Return the [x, y] coordinate for the center point of the cell that contains the specified text.  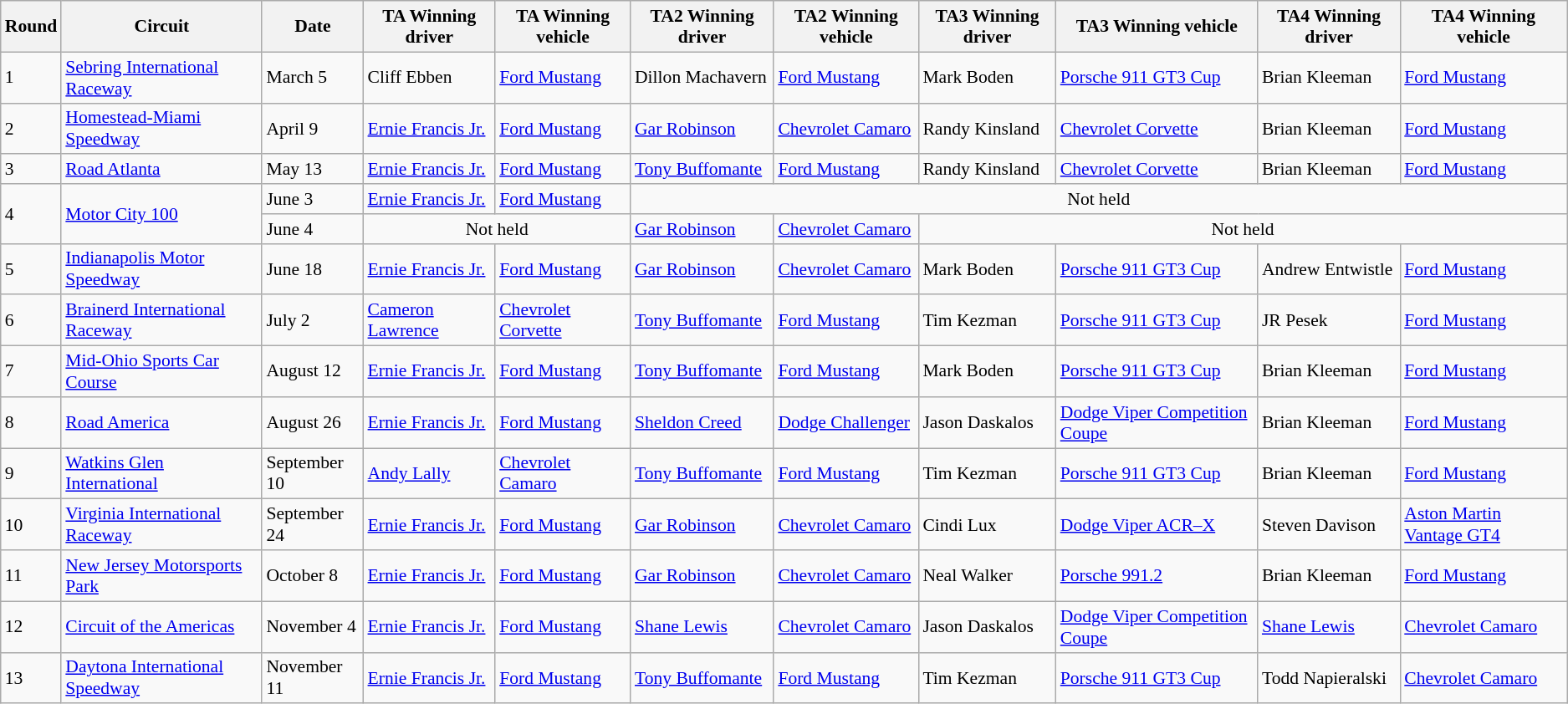
August 12 [313, 371]
1 [32, 77]
Road America [161, 423]
June 4 [313, 229]
Todd Napieralski [1329, 677]
Steven Davison [1329, 525]
TA3 Winning vehicle [1157, 27]
November 11 [313, 677]
June 18 [313, 269]
Neal Walker [987, 575]
Indianapolis Motor Speedway [161, 269]
Sebring International Raceway [161, 77]
3 [32, 170]
TA2 Winning vehicle [846, 27]
Circuit of the Americas [161, 627]
Mid-Ohio Sports Car Course [161, 371]
Cliff Ebben [430, 77]
TA Winning driver [430, 27]
March 5 [313, 77]
TA2 Winning driver [702, 27]
July 2 [313, 321]
6 [32, 321]
7 [32, 371]
Sheldon Creed [702, 423]
Dodge Challenger [846, 423]
November 4 [313, 627]
Dodge Viper ACR–X [1157, 525]
Andy Lally [430, 473]
Andrew Entwistle [1329, 269]
Aston Martin Vantage GT4 [1484, 525]
Cindi Lux [987, 525]
TA3 Winning driver [987, 27]
Watkins Glen International [161, 473]
Date [313, 27]
TA4 Winning vehicle [1484, 27]
Dillon Machavern [702, 77]
Round [32, 27]
13 [32, 677]
August 26 [313, 423]
Daytona International Speedway [161, 677]
2 [32, 129]
Circuit [161, 27]
Homestead-Miami Speedway [161, 129]
New Jersey Motorsports Park [161, 575]
September 24 [313, 525]
June 3 [313, 199]
TA4 Winning driver [1329, 27]
4 [32, 214]
October 8 [313, 575]
11 [32, 575]
May 13 [313, 170]
Brainerd International Raceway [161, 321]
Cameron Lawrence [430, 321]
12 [32, 627]
10 [32, 525]
TA Winning vehicle [563, 27]
9 [32, 473]
Motor City 100 [161, 214]
JR Pesek [1329, 321]
Virginia International Raceway [161, 525]
September 10 [313, 473]
April 9 [313, 129]
8 [32, 423]
Road Atlanta [161, 170]
5 [32, 269]
Porsche 991.2 [1157, 575]
